Detect which cell encompasses the target text, then output its (X, Y) center coordinate. 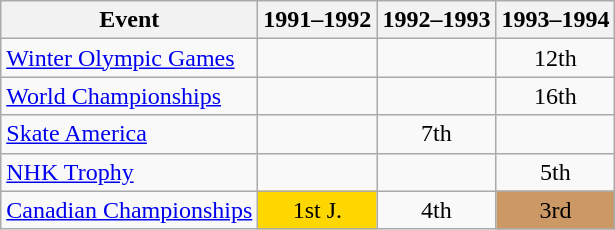
NHK Trophy (130, 172)
4th (436, 210)
7th (436, 134)
16th (556, 96)
Skate America (130, 134)
1993–1994 (556, 20)
12th (556, 58)
Canadian Championships (130, 210)
1991–1992 (318, 20)
Event (130, 20)
3rd (556, 210)
1992–1993 (436, 20)
Winter Olympic Games (130, 58)
5th (556, 172)
1st J. (318, 210)
World Championships (130, 96)
